From the cell containing the given text, extract its center point as [X, Y] coordinate. 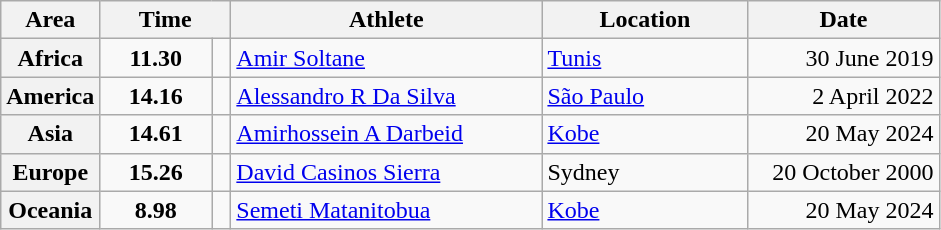
Africa [50, 58]
Oceania [50, 210]
2 April 2022 [844, 96]
São Paulo [645, 96]
14.61 [156, 134]
Amir Soltane [386, 58]
Amirhossein A Darbeid [386, 134]
14.16 [156, 96]
8.98 [156, 210]
America [50, 96]
Date [844, 20]
Semeti Matanitobua [386, 210]
Area [50, 20]
Tunis [645, 58]
30 June 2019 [844, 58]
11.30 [156, 58]
Athlete [386, 20]
15.26 [156, 172]
Alessandro R Da Silva [386, 96]
Sydney [645, 172]
Location [645, 20]
Europe [50, 172]
Time [166, 20]
20 October 2000 [844, 172]
David Casinos Sierra [386, 172]
Asia [50, 134]
